Find where the given text appears and provide that cell's center as (x, y) coordinate. 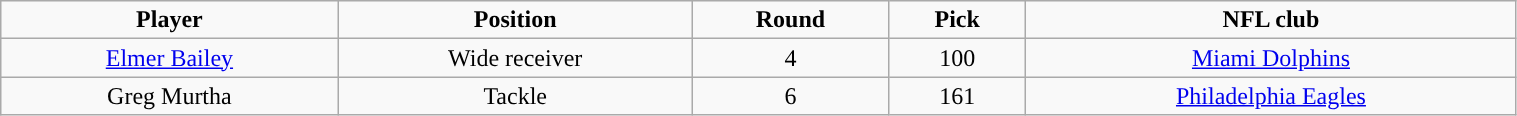
Greg Murtha (170, 96)
Player (170, 20)
NFL club (1271, 20)
Position (515, 20)
Miami Dolphins (1271, 58)
100 (956, 58)
161 (956, 96)
Philadelphia Eagles (1271, 96)
6 (790, 96)
Tackle (515, 96)
Pick (956, 20)
Elmer Bailey (170, 58)
4 (790, 58)
Round (790, 20)
Wide receiver (515, 58)
